Scan for the cell matching the given text and deliver its [X, Y] coordinate at center. 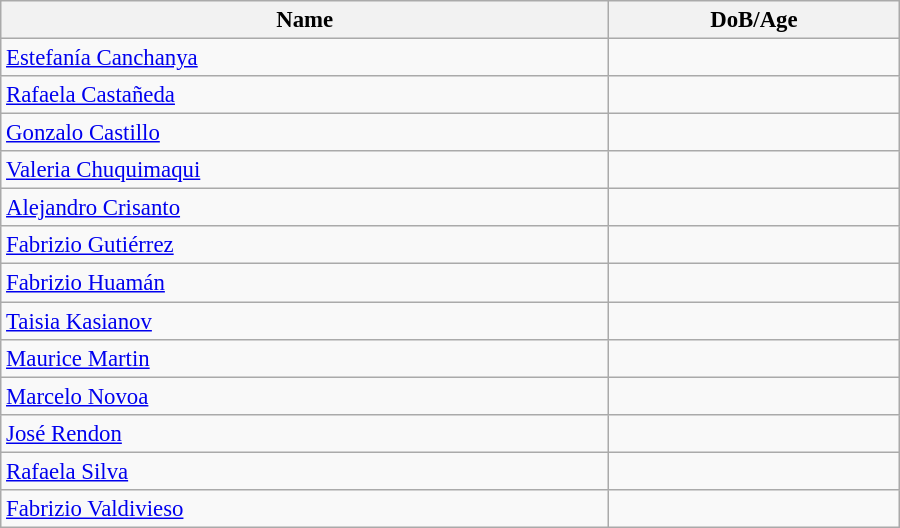
Fabrizio Huamán [305, 283]
Rafaela Silva [305, 471]
Alejandro Crisanto [305, 208]
Taisia Kasianov [305, 321]
Gonzalo Castillo [305, 133]
Valeria Chuquimaqui [305, 170]
Fabrizio Valdivieso [305, 509]
Estefanía Canchanya [305, 58]
Rafaela Castañeda [305, 95]
José Rendon [305, 433]
Maurice Martin [305, 358]
DoB/Age [754, 20]
Fabrizio Gutiérrez [305, 245]
Marcelo Novoa [305, 396]
Name [305, 20]
